Extract the (X, Y) coordinate from the center of the cell holding the provided text.  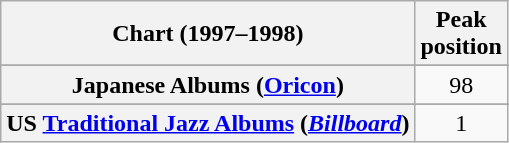
98 (461, 85)
US Traditional Jazz Albums (Billboard) (208, 123)
Japanese Albums (Oricon) (208, 85)
Peakposition (461, 34)
Chart (1997–1998) (208, 34)
1 (461, 123)
